Extract the (X, Y) coordinate from the center of the cell holding the provided text.  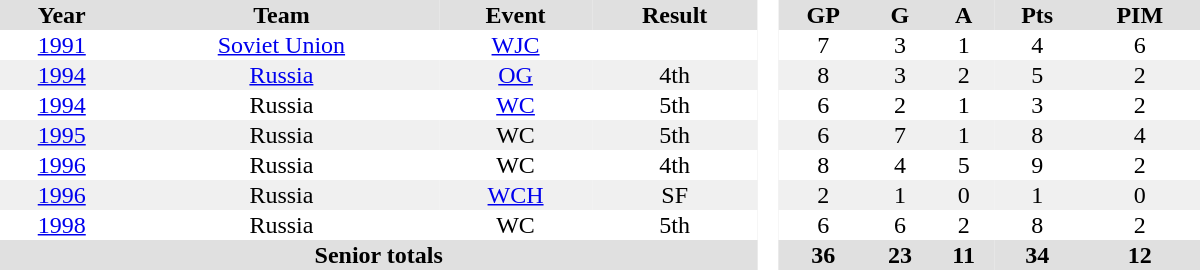
34 (1038, 255)
G (900, 15)
23 (900, 255)
9 (1038, 165)
11 (964, 255)
WCH (516, 195)
Team (282, 15)
1998 (62, 225)
Year (62, 15)
1991 (62, 45)
1995 (62, 135)
36 (823, 255)
PIM (1140, 15)
A (964, 15)
Pts (1038, 15)
Result (675, 15)
Event (516, 15)
GP (823, 15)
SF (675, 195)
OG (516, 75)
Soviet Union (282, 45)
WJC (516, 45)
12 (1140, 255)
Senior totals (378, 255)
